From the cell containing the given text, extract its center point as [x, y] coordinate. 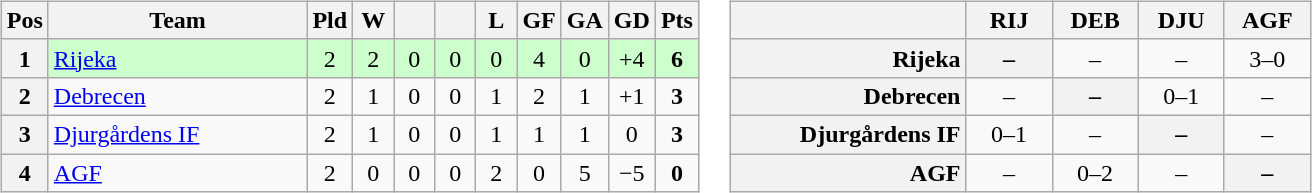
GD [632, 20]
−5 [632, 173]
GF [539, 20]
0–2 [1095, 173]
+1 [632, 96]
W [374, 20]
DJU [1181, 20]
L [496, 20]
Pos [24, 20]
RIJ [1009, 20]
3–0 [1267, 58]
6 [676, 58]
GA [584, 20]
DEB [1095, 20]
5 [584, 173]
Pld [330, 20]
Team [178, 20]
+4 [632, 58]
Pts [676, 20]
